Return [X, Y] of the center of cell containing provided text 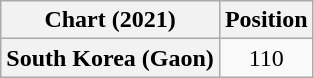
110 [266, 58]
Chart (2021) [110, 20]
South Korea (Gaon) [110, 58]
Position [266, 20]
